Pinpoint the cell where the given text exists, returning its [X, Y] midpoint coordinate. 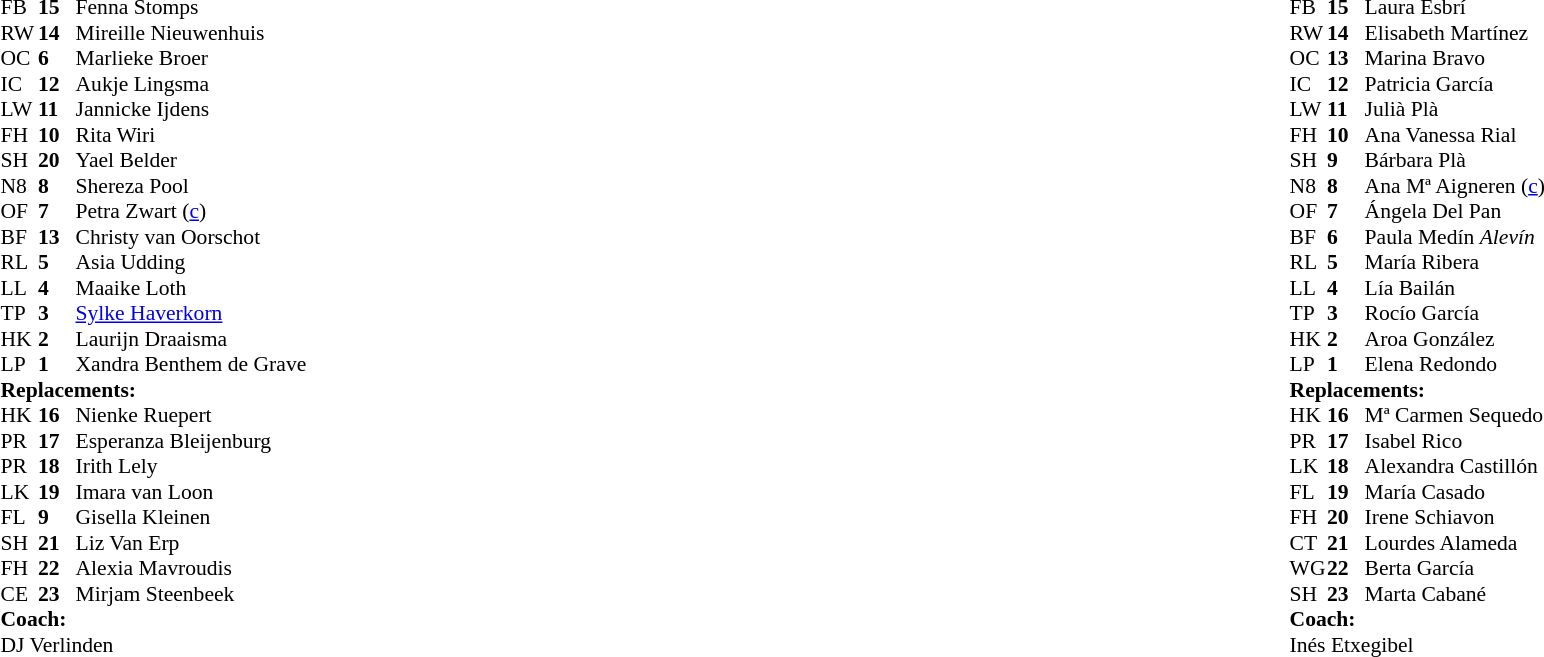
Alexia Mavroudis [192, 569]
Imara van Loon [192, 492]
Esperanza Bleijenburg [192, 441]
Irith Lely [192, 467]
Aukje Lingsma [192, 84]
WG [1309, 569]
Coach: [153, 619]
Petra Zwart (c) [192, 211]
Replacements: [153, 390]
Mireille Nieuwenhuis [192, 33]
Laurijn Draaisma [192, 339]
Gisella Kleinen [192, 517]
Nienke Ruepert [192, 415]
Xandra Benthem de Grave [192, 365]
Marlieke Broer [192, 59]
Liz Van Erp [192, 543]
Jannicke Ijdens [192, 109]
Christy van Oorschot [192, 237]
Yael Belder [192, 161]
Shereza Pool [192, 186]
CE [19, 594]
Sylke Haverkorn [192, 313]
Mirjam Steenbeek [192, 594]
CT [1309, 543]
Maaike Loth [192, 288]
Asia Udding [192, 263]
Rita Wiri [192, 135]
